Pinpoint the cell where the given text exists, returning its [X, Y] midpoint coordinate. 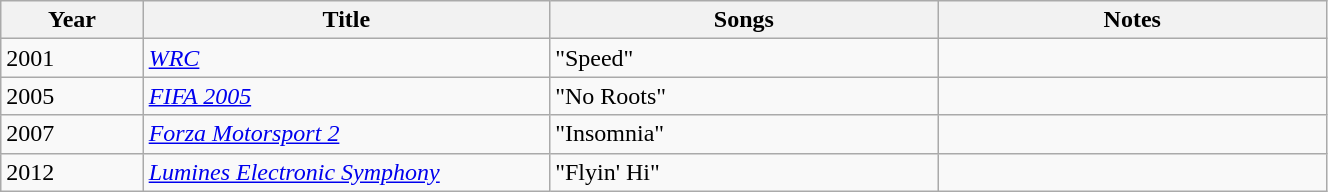
Year [72, 20]
2001 [72, 58]
Notes [1132, 20]
Forza Motorsport 2 [346, 134]
"Flyin' Hi" [744, 172]
"Insomnia" [744, 134]
Lumines Electronic Symphony [346, 172]
2007 [72, 134]
2012 [72, 172]
"No Roots" [744, 96]
WRC [346, 58]
Songs [744, 20]
Title [346, 20]
"Speed" [744, 58]
2005 [72, 96]
FIFA 2005 [346, 96]
